Locate the cell with the specified text and output its (x, y) center coordinate. 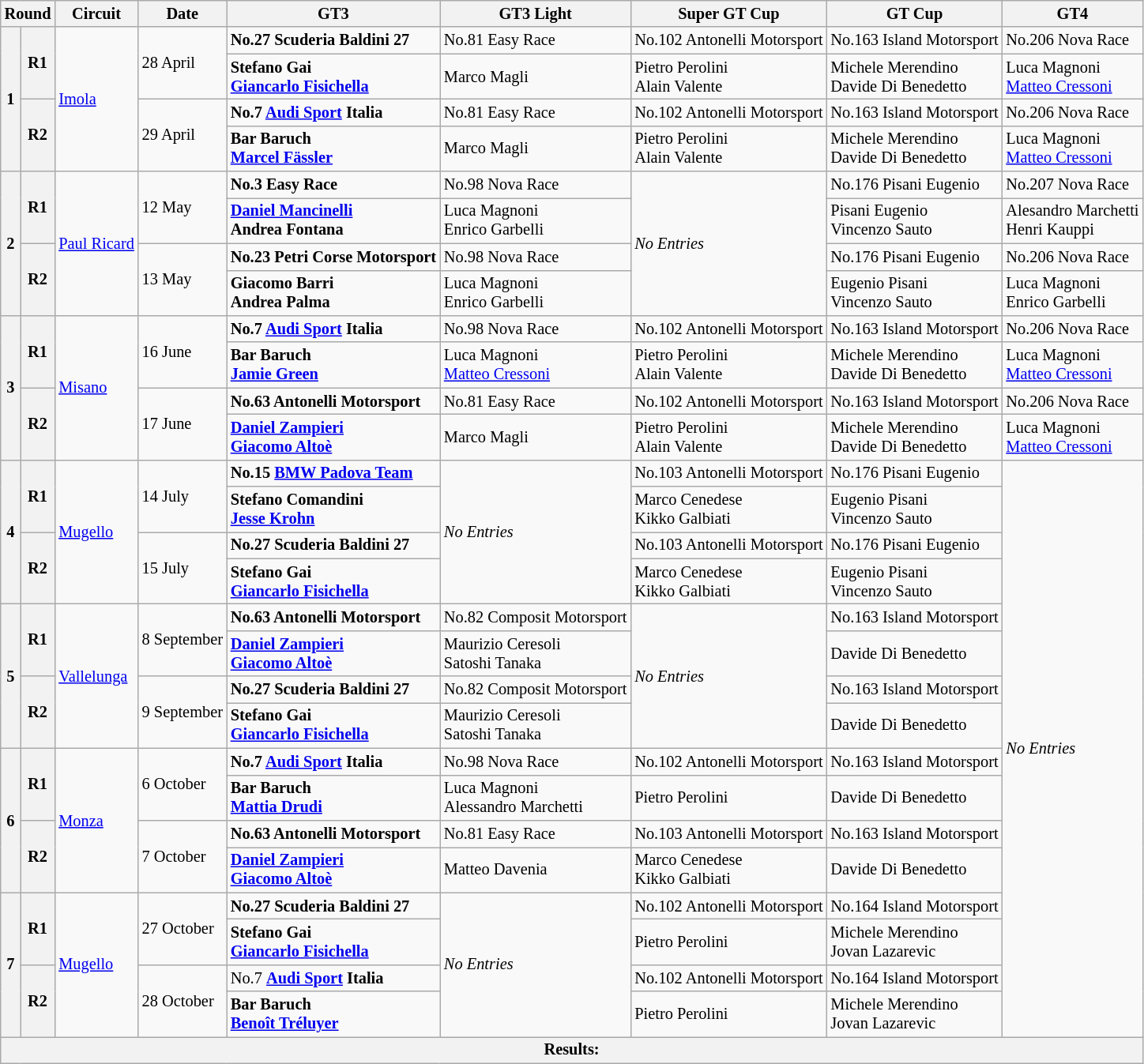
5 (11, 676)
28 April (183, 63)
12 May (183, 207)
Alesandro Marchetti Henri Kauppi (1073, 220)
29 April (183, 134)
Bar Baruch Benoît Tréluyer (333, 1014)
6 October (183, 784)
GT3 Light (536, 13)
3 (11, 387)
Round (28, 13)
Giacomo Barri Andrea Palma (333, 293)
GT3 (333, 13)
No.15 BMW Padova Team (333, 473)
Circuit (96, 13)
7 (11, 965)
28 October (183, 1000)
Bar Baruch Jamie Green (333, 365)
Matteo Davenia (536, 870)
2 (11, 243)
No.3 Easy Race (333, 185)
No.23 Petri Corse Motorsport (333, 257)
Luca Magnoni Alessandro Marchetti (536, 798)
Bar Baruch Mattia Drudi (333, 798)
Results: (572, 1050)
16 June (183, 351)
14 July (183, 496)
GT4 (1073, 13)
4 (11, 532)
13 May (183, 280)
7 October (183, 856)
GT Cup (914, 13)
15 July (183, 567)
Super GT Cup (728, 13)
Daniel Mancinelli Andrea Fontana (333, 220)
9 September (183, 712)
Monza (96, 820)
27 October (183, 929)
Stefano Comandini Jesse Krohn (333, 509)
8 September (183, 640)
No.207 Nova Race (1073, 185)
Vallelunga (96, 676)
1 (11, 100)
17 June (183, 423)
Date (183, 13)
Paul Ricard (96, 243)
Misano (96, 387)
Imola (96, 100)
Pisani Eugenio Vincenzo Sauto (914, 220)
Bar Baruch Marcel Fässler (333, 149)
6 (11, 820)
